Determine the [x, y] coordinate at the center of the cell enclosing the given text.  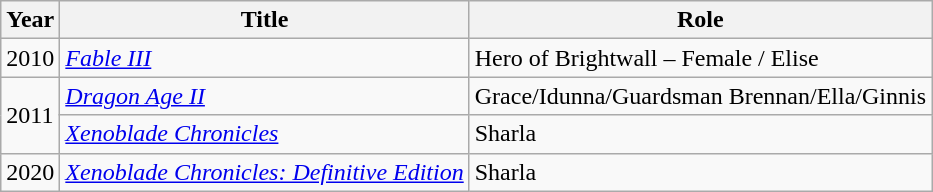
Grace/Idunna/Guardsman Brennan/Ella/Ginnis [700, 96]
Xenoblade Chronicles: Definitive Edition [264, 172]
Hero of Brightwall – Female / Elise [700, 58]
Dragon Age II [264, 96]
2020 [30, 172]
2011 [30, 115]
Xenoblade Chronicles [264, 134]
Title [264, 20]
Role [700, 20]
2010 [30, 58]
Fable III [264, 58]
Year [30, 20]
